Extract the [X, Y] coordinate from the center of the cell holding the provided text.  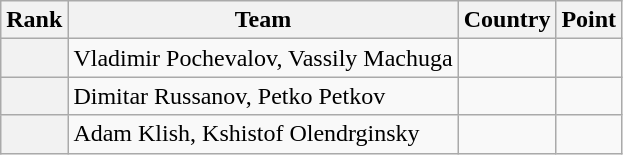
Adam Klish, Kshistof Olendrginsky [263, 134]
Country [507, 20]
Team [263, 20]
Rank [34, 20]
Point [589, 20]
Vladimir Pochevalov, Vassily Machuga [263, 58]
Dimitar Russanov, Petko Petkov [263, 96]
